Provide the (X, Y) coordinate of the cell's center where the given text is located.  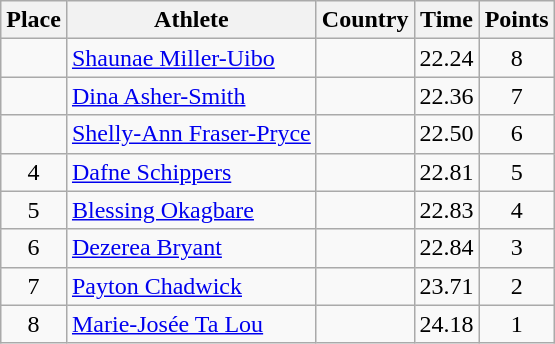
22.24 (446, 58)
Dina Asher-Smith (191, 96)
1 (516, 324)
22.83 (446, 210)
Blessing Okagbare (191, 210)
Place (34, 20)
22.36 (446, 96)
Country (365, 20)
Dafne Schippers (191, 172)
22.50 (446, 134)
Points (516, 20)
23.71 (446, 286)
Dezerea Bryant (191, 248)
Shaunae Miller-Uibo (191, 58)
Marie-Josée Ta Lou (191, 324)
Athlete (191, 20)
Payton Chadwick (191, 286)
Time (446, 20)
2 (516, 286)
Shelly-Ann Fraser-Pryce (191, 134)
22.81 (446, 172)
3 (516, 248)
24.18 (446, 324)
22.84 (446, 248)
